Locate the cell with the specified text and output its (X, Y) center coordinate. 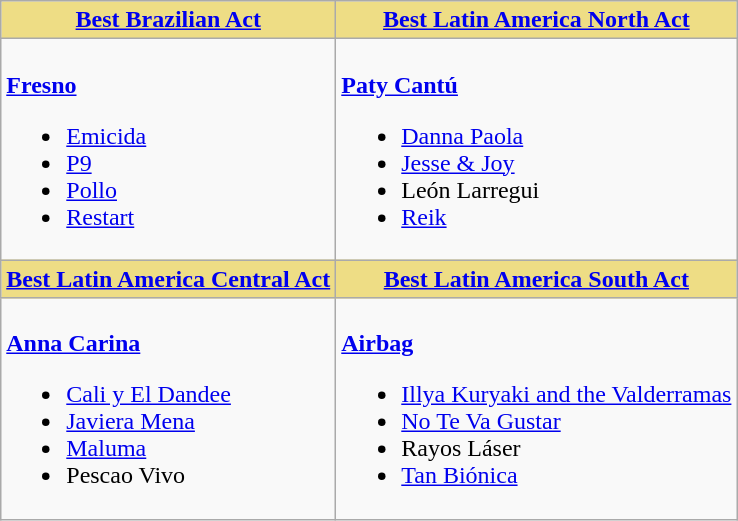
Best Brazilian Act (168, 20)
FresnoEmicidaP9PolloRestart (168, 150)
AirbagIllya Kuryaki and the ValderramasNo Te Va GustarRayos LáserTan Biónica (536, 408)
Best Latin America South Act (536, 279)
Anna CarinaCali y El DandeeJaviera MenaMalumaPescao Vivo (168, 408)
Best Latin America Central Act (168, 279)
Paty CantúDanna PaolaJesse & JoyLeón LarreguiReik (536, 150)
Best Latin America North Act (536, 20)
